Provide the (X, Y) coordinate of the cell's center where the given text is located.  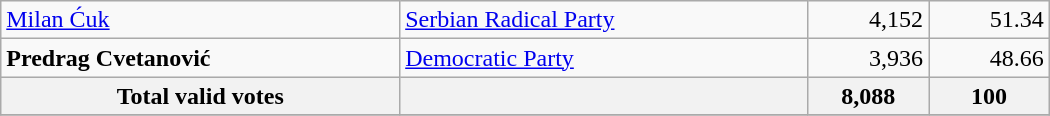
100 (990, 96)
8,088 (868, 96)
Predrag Cvetanović (200, 58)
Democratic Party (604, 58)
3,936 (868, 58)
48.66 (990, 58)
51.34 (990, 20)
4,152 (868, 20)
Total valid votes (200, 96)
Serbian Radical Party (604, 20)
Milan Ćuk (200, 20)
